Search for the cell housing the specified text and yield its (x, y) center coordinate. 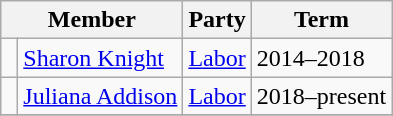
Member (92, 20)
Sharon Knight (100, 58)
Term (321, 20)
Juliana Addison (100, 96)
2014–2018 (321, 58)
2018–present (321, 96)
Party (217, 20)
